Search for the cell housing the specified text and yield its (X, Y) center coordinate. 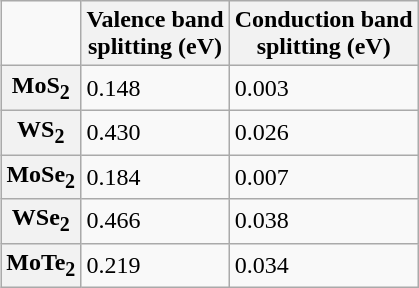
Conduction bandsplitting (eV) (324, 34)
MoSe2 (41, 176)
0.007 (324, 176)
MoTe2 (41, 265)
0.003 (324, 88)
WS2 (41, 132)
0.034 (324, 265)
Valence bandsplitting (eV) (155, 34)
0.430 (155, 132)
MoS2 (41, 88)
0.466 (155, 221)
WSe2 (41, 221)
0.148 (155, 88)
0.219 (155, 265)
0.038 (324, 221)
0.026 (324, 132)
0.184 (155, 176)
